Output the (X, Y) coordinate of the center of the cell containing the given text.  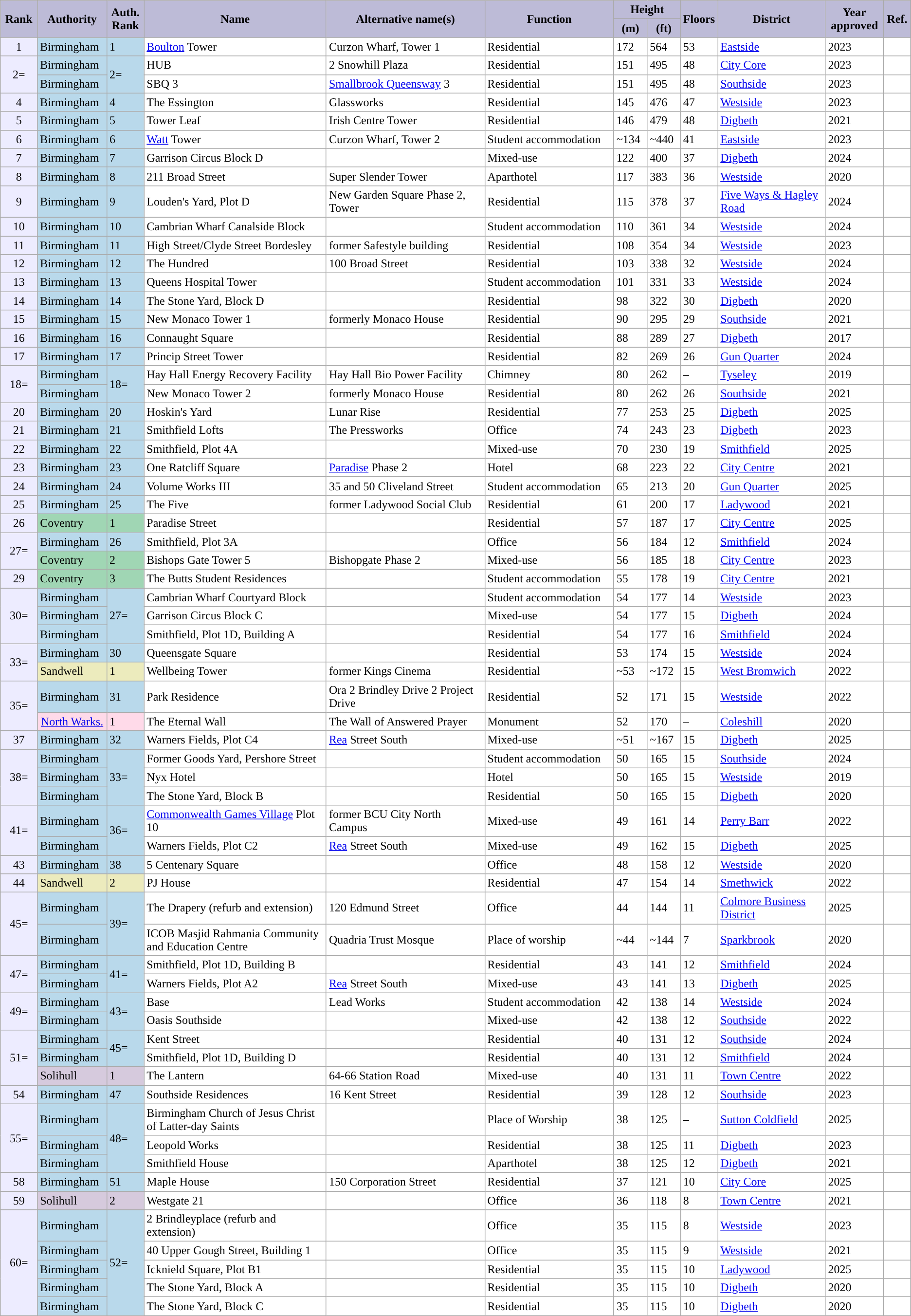
338 (664, 264)
108 (630, 245)
35 and 50 Cliveland Street (405, 486)
90 (630, 319)
144 (664, 908)
400 (664, 158)
Bishops Gate Tower 5 (236, 560)
Hay Hall Bio Power Facility (405, 375)
3 (125, 579)
Lunar Rise (405, 412)
Glassworks (405, 102)
Commonwealth Games Village Plot 10 (236, 821)
59 (19, 1200)
100 Broad Street (405, 264)
31 (125, 696)
The Drapery (refurb and extension) (236, 908)
Super Slender Tower (405, 176)
41 (699, 139)
146 (630, 121)
27 (699, 338)
Queens Hospital Tower (236, 282)
48= (125, 1138)
Boulton Tower (236, 47)
354 (664, 245)
Alternative name(s) (405, 19)
103 (630, 264)
Function (549, 19)
~44 (630, 940)
230 (664, 449)
101 (630, 282)
Ora 2 Brindley Drive 2 Project Drive (405, 696)
Monument (549, 722)
Five Ways & Hagley Road (772, 202)
The Pressworks (405, 430)
Curzon Wharf, Tower 1 (405, 47)
2017 (855, 338)
47= (19, 974)
Height (647, 10)
District (772, 19)
331 (664, 282)
223 (664, 467)
378 (664, 202)
158 (664, 864)
479 (664, 121)
Watt Tower (236, 139)
The Butts Student Residences (236, 579)
55= (19, 1138)
Smithfield, Plot 4A (236, 449)
289 (664, 338)
2 Brindleyplace (refurb and extension) (236, 1226)
North Warks. (72, 722)
HUB (236, 65)
361 (664, 226)
Connaught Square (236, 338)
Authority (72, 19)
16 Kent Street (405, 1094)
40 Upper Gough Street, Building 1 (236, 1251)
564 (664, 47)
162 (664, 846)
161 (664, 821)
Smallbrook Queensway 3 (405, 84)
120 Edmund Street (405, 908)
185 (664, 560)
New Monaco Tower 2 (236, 393)
~51 (630, 740)
65 (630, 486)
~172 (664, 671)
70 (630, 449)
Bishopgate Phase 2 (405, 560)
The Wall of Answered Prayer (405, 722)
98 (630, 301)
18 (699, 560)
61 (630, 504)
Warners Fields, Plot A2 (236, 983)
Rank (19, 19)
74 (630, 430)
New Monaco Tower 1 (236, 319)
~144 (664, 940)
Birmingham Church of Jesus Christ of Latter-day Saints (236, 1120)
Sparkbrook (772, 940)
Princip Street Tower (236, 356)
Smithfield, Plot 1D, Building B (236, 965)
Quadria Trust Mosque (405, 940)
Garrison Circus Block C (236, 616)
110 (630, 226)
Garrison Circus Block D (236, 158)
243 (664, 430)
New Garden Square Phase 2, Tower (405, 202)
Oasis Southside (236, 1020)
former Ladywood Social Club (405, 504)
121 (664, 1182)
~167 (664, 740)
172 (630, 47)
Paradise Phase 2 (405, 467)
Southside Residences (236, 1094)
154 (664, 883)
38= (19, 777)
Nyx Hotel (236, 777)
253 (664, 412)
Smithfield, Plot 1D, Building A (236, 634)
Leopold Works (236, 1145)
383 (664, 176)
former Safestyle building (405, 245)
Auth. Rank (125, 19)
Coleshill (772, 722)
170 (664, 722)
58 (19, 1182)
82 (630, 356)
The Lantern (236, 1076)
Louden's Yard, Plot D (236, 202)
Cambrian Wharf Courtyard Block (236, 597)
Year approved (855, 19)
Ref. (897, 19)
269 (664, 356)
57 (630, 523)
ICOB Masjid Rahmania Community and Education Centre (236, 940)
51 (125, 1182)
High Street/Clyde Street Bordesley (236, 245)
Colmore Business District (772, 908)
295 (664, 319)
One Ratcliff Square (236, 467)
SBQ 3 (236, 84)
33 (699, 282)
Place of worship (549, 940)
Smethwick (772, 883)
former Kings Cinema (405, 671)
77 (630, 412)
Smithfield, Plot 3A (236, 542)
60= (19, 1263)
213 (664, 486)
122 (630, 158)
Icknield Square, Plot B1 (236, 1269)
Maple House (236, 1182)
Paradise Street (236, 523)
88 (630, 338)
Perry Barr (772, 821)
68 (630, 467)
The Five (236, 504)
The Stone Yard, Block D (236, 301)
Westgate 21 (236, 1200)
Lead Works (405, 1002)
The Hundred (236, 264)
117 (630, 176)
The Essington (236, 102)
Irish Centre Tower (405, 121)
~53 (630, 671)
(ft) (664, 28)
Name (236, 19)
Kent Street (236, 1039)
35= (19, 706)
Hay Hall Energy Recovery Facility (236, 375)
The Stone Yard, Block C (236, 1306)
184 (664, 542)
178 (664, 579)
128 (664, 1094)
The Eternal Wall (236, 722)
55 (630, 579)
Curzon Wharf, Tower 2 (405, 139)
PJ House (236, 883)
~440 (664, 139)
52= (125, 1263)
5 Centenary Square (236, 864)
Place of Worship (549, 1120)
49= (19, 1011)
36= (125, 830)
Park Residence (236, 696)
Queensgate Square (236, 653)
43= (125, 1011)
64-66 Station Road (405, 1076)
Tower Leaf (236, 121)
39 (630, 1094)
476 (664, 102)
51= (19, 1057)
200 (664, 504)
Cambrian Wharf Canalside Block (236, 226)
Hoskin's Yard (236, 412)
former BCU City North Campus (405, 821)
Volume Works III (236, 486)
145 (630, 102)
The Stone Yard, Block B (236, 796)
Smithfield Lofts (236, 430)
Floors (699, 19)
Former Goods Yard, Pershore Street (236, 759)
Warners Fields, Plot C2 (236, 846)
39= (125, 924)
Wellbeing Tower (236, 671)
150 Corporation Street (405, 1182)
174 (664, 653)
The Stone Yard, Block A (236, 1288)
Sutton Coldfield (772, 1120)
211 Broad Street (236, 176)
Base (236, 1002)
118 (664, 1200)
(m) (630, 28)
Smithfield House (236, 1163)
171 (664, 696)
~134 (630, 139)
West Bromwich (772, 671)
187 (664, 523)
Tyseley (772, 375)
Smithfield, Plot 1D, Building D (236, 1057)
322 (664, 301)
Chimney (549, 375)
2 Snowhill Plaza (405, 65)
Warners Fields, Plot C4 (236, 740)
30= (19, 616)
